Scan for the cell matching the given text and deliver its (x, y) coordinate at center. 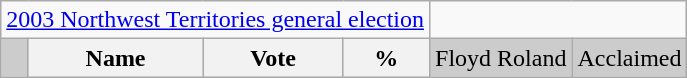
% (386, 58)
Floyd Roland (501, 58)
2003 Northwest Territories general election (216, 20)
Acclaimed (630, 58)
Vote (273, 58)
Name (116, 58)
